For the text-containing cell, return its midpoint in [x, y] coordinate format. 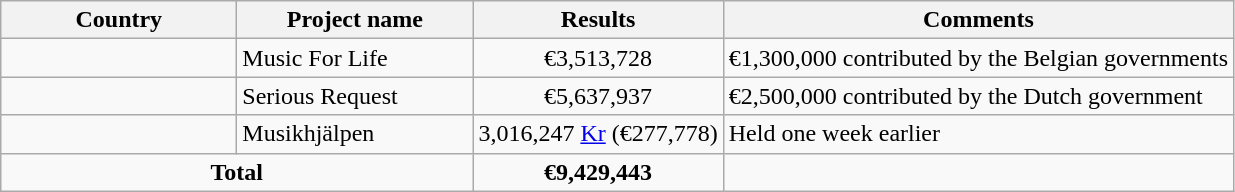
3,016,247 Kr (€277,778) [598, 134]
Country [119, 20]
Project name [355, 20]
Total [237, 172]
Music For Life [355, 58]
Musikhjälpen [355, 134]
€3,513,728 [598, 58]
Comments [978, 20]
€5,637,937 [598, 96]
Results [598, 20]
€9,429,443 [598, 172]
€1,300,000 contributed by the Belgian governments [978, 58]
Held one week earlier [978, 134]
€2,500,000 contributed by the Dutch government [978, 96]
Serious Request [355, 96]
